Search for the cell housing the specified text and yield its [X, Y] center coordinate. 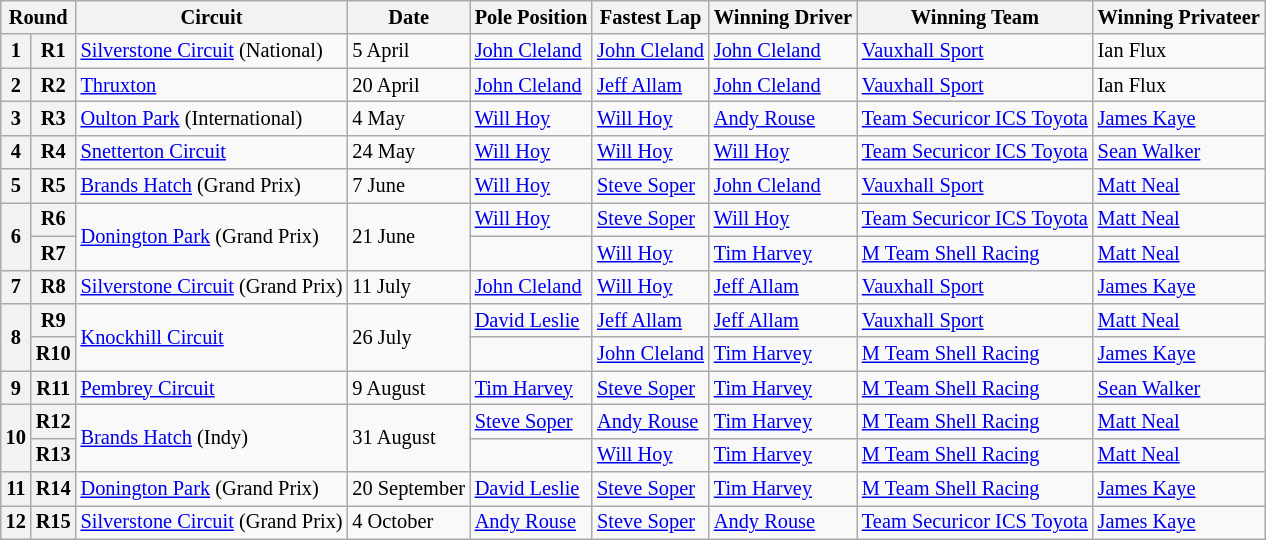
R10 [54, 354]
24 May [408, 152]
R9 [54, 320]
Knockhill Circuit [212, 336]
12 [16, 522]
R8 [54, 287]
26 July [408, 336]
R4 [54, 152]
R12 [54, 421]
5 [16, 186]
6 [16, 236]
Fastest Lap [650, 17]
R11 [54, 388]
4 [16, 152]
20 April [408, 85]
R6 [54, 219]
Brands Hatch (Grand Prix) [212, 186]
R3 [54, 118]
8 [16, 336]
20 September [408, 489]
5 April [408, 51]
R13 [54, 455]
Pembrey Circuit [212, 388]
9 August [408, 388]
Circuit [212, 17]
Winning Driver [783, 17]
7 [16, 287]
R14 [54, 489]
R7 [54, 253]
11 July [408, 287]
21 June [408, 236]
4 May [408, 118]
Thruxton [212, 85]
2 [16, 85]
4 October [408, 522]
Round [38, 17]
9 [16, 388]
11 [16, 489]
1 [16, 51]
Brands Hatch (Indy) [212, 438]
Date [408, 17]
Silverstone Circuit (National) [212, 51]
7 June [408, 186]
3 [16, 118]
31 August [408, 438]
10 [16, 438]
Winning Team [975, 17]
R5 [54, 186]
R15 [54, 522]
Pole Position [531, 17]
Oulton Park (International) [212, 118]
R1 [54, 51]
Winning Privateer [1179, 17]
R2 [54, 85]
Snetterton Circuit [212, 152]
